Capture the cell that displays the provided text and extract its (x, y) central coordinate. 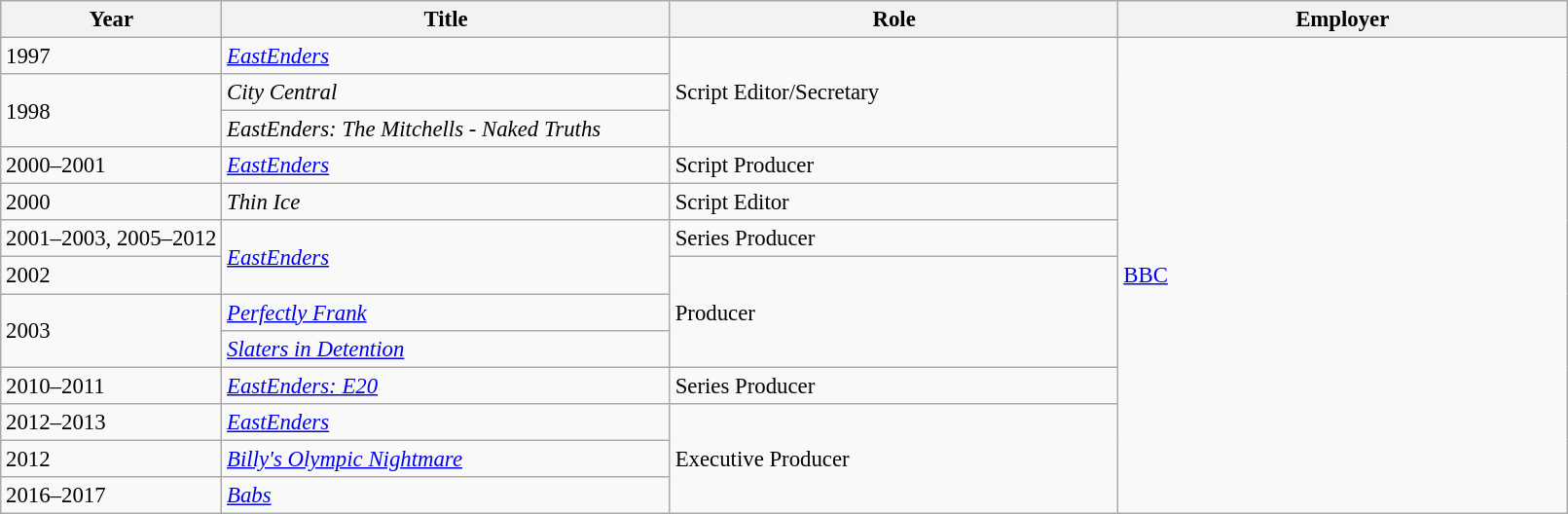
Executive Producer (893, 458)
Billy's Olympic Nightmare (446, 459)
2000–2001 (111, 165)
Slaters in Detention (446, 349)
Thin Ice (446, 202)
2003 (111, 331)
2000 (111, 202)
Perfectly Frank (446, 312)
2016–2017 (111, 496)
Babs (446, 496)
Title (446, 19)
EastEnders: The Mitchells - Naked Truths (446, 129)
EastEnders: E20 (446, 385)
Year (111, 19)
Script Editor/Secretary (893, 93)
BBC (1343, 276)
1998 (111, 111)
2012–2013 (111, 422)
Script Editor (893, 202)
2010–2011 (111, 385)
City Central (446, 92)
Producer (893, 312)
Employer (1343, 19)
2012 (111, 459)
2001–2003, 2005–2012 (111, 239)
Role (893, 19)
1997 (111, 56)
Script Producer (893, 165)
2002 (111, 275)
